Search for the cell housing the specified text and yield its (x, y) center coordinate. 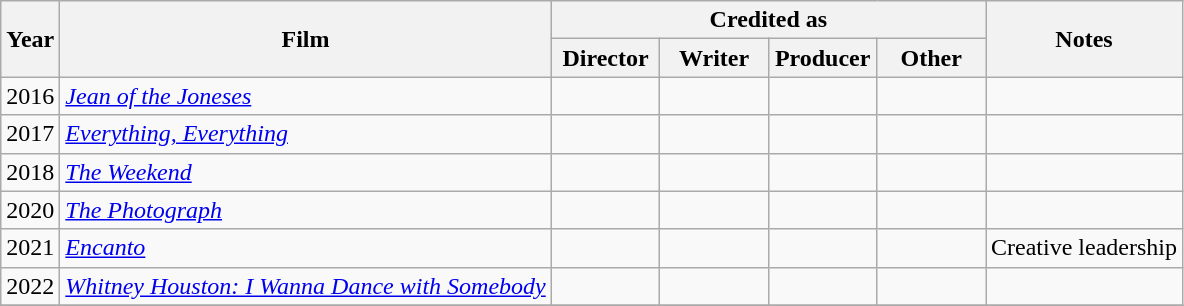
2020 (30, 210)
Notes (1084, 39)
Whitney Houston: I Wanna Dance with Somebody (306, 286)
2018 (30, 172)
Credited as (768, 20)
Producer (822, 58)
2021 (30, 248)
The Weekend (306, 172)
Writer (714, 58)
2016 (30, 96)
2017 (30, 134)
Everything, Everything (306, 134)
Jean of the Joneses (306, 96)
Year (30, 39)
2022 (30, 286)
Creative leadership (1084, 248)
Film (306, 39)
Director (606, 58)
Encanto (306, 248)
The Photograph (306, 210)
Other (932, 58)
